Search for the cell housing the specified text and yield its (X, Y) center coordinate. 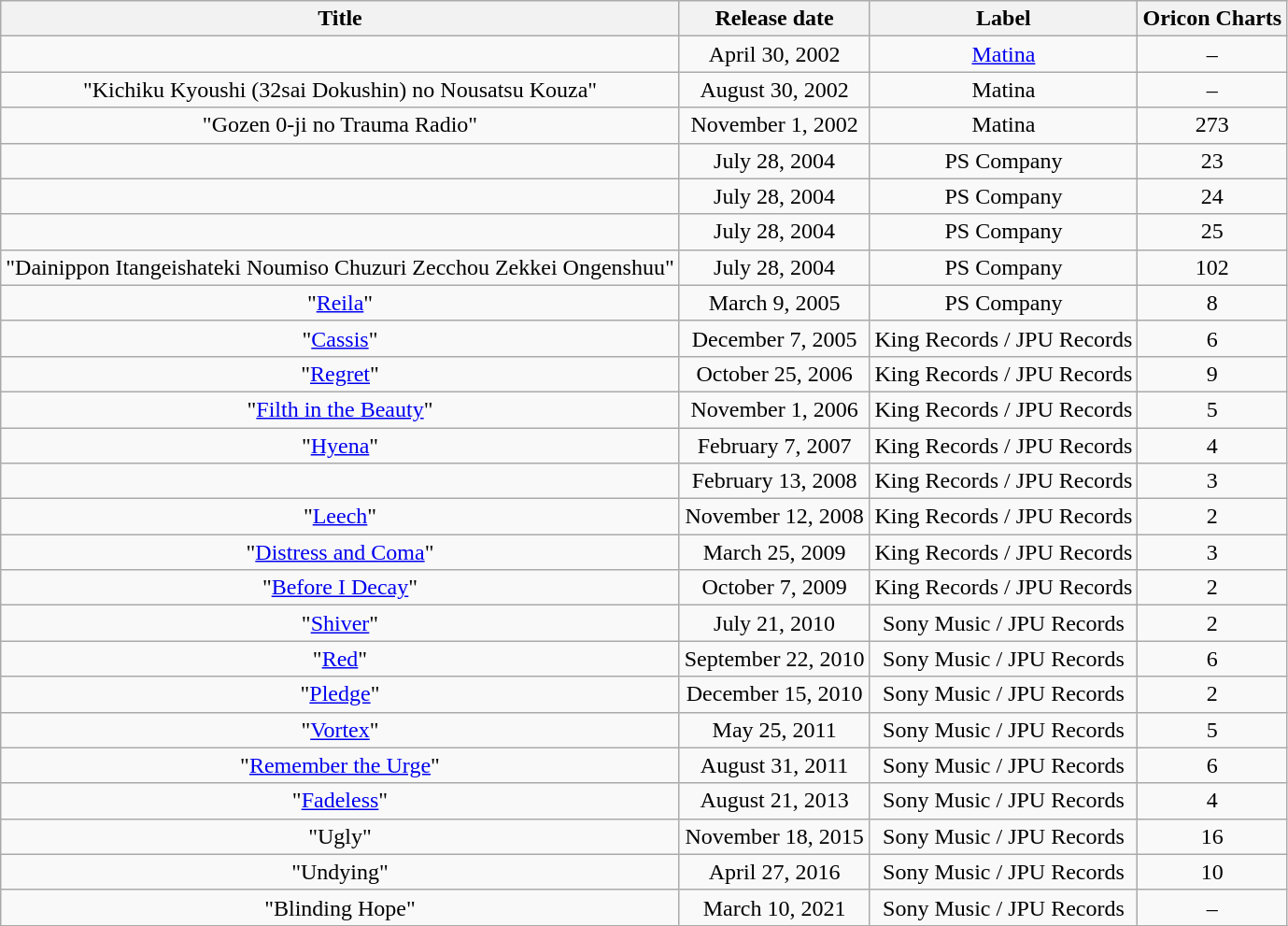
December 7, 2005 (774, 338)
"Hyena" (340, 446)
August 31, 2011 (774, 765)
10 (1212, 872)
"Vortex" (340, 730)
273 (1212, 125)
"Dainippon Itangeishateki Noumiso Chuzuri Zecchou Zekkei Ongenshuu" (340, 267)
"Shiver" (340, 623)
August 21, 2013 (774, 801)
November 1, 2006 (774, 409)
Label (1003, 19)
"Before I Decay" (340, 588)
"Cassis" (340, 338)
8 (1212, 303)
May 25, 2011 (774, 730)
"Reila" (340, 303)
"Blinding Hope" (340, 907)
November 1, 2002 (774, 125)
"Red" (340, 659)
24 (1212, 196)
February 7, 2007 (774, 446)
July 21, 2010 (774, 623)
Title (340, 19)
September 22, 2010 (774, 659)
February 13, 2008 (774, 481)
March 9, 2005 (774, 303)
October 7, 2009 (774, 588)
"Remember the Urge" (340, 765)
"Leech" (340, 517)
November 18, 2015 (774, 836)
Oricon Charts (1212, 19)
"Filth in the Beauty" (340, 409)
April 30, 2002 (774, 54)
"Distress and Coma" (340, 552)
April 27, 2016 (774, 872)
25 (1212, 232)
"Kichiku Kyoushi (32sai Dokushin) no Nousatsu Kouza" (340, 90)
March 10, 2021 (774, 907)
23 (1212, 161)
16 (1212, 836)
November 12, 2008 (774, 517)
August 30, 2002 (774, 90)
"Undying" (340, 872)
Release date (774, 19)
"Pledge" (340, 694)
December 15, 2010 (774, 694)
"Regret" (340, 374)
"Fadeless" (340, 801)
"Gozen 0-ji no Trauma Radio" (340, 125)
October 25, 2006 (774, 374)
9 (1212, 374)
March 25, 2009 (774, 552)
"Ugly" (340, 836)
102 (1212, 267)
